Capture the cell that displays the provided text and extract its (X, Y) central coordinate. 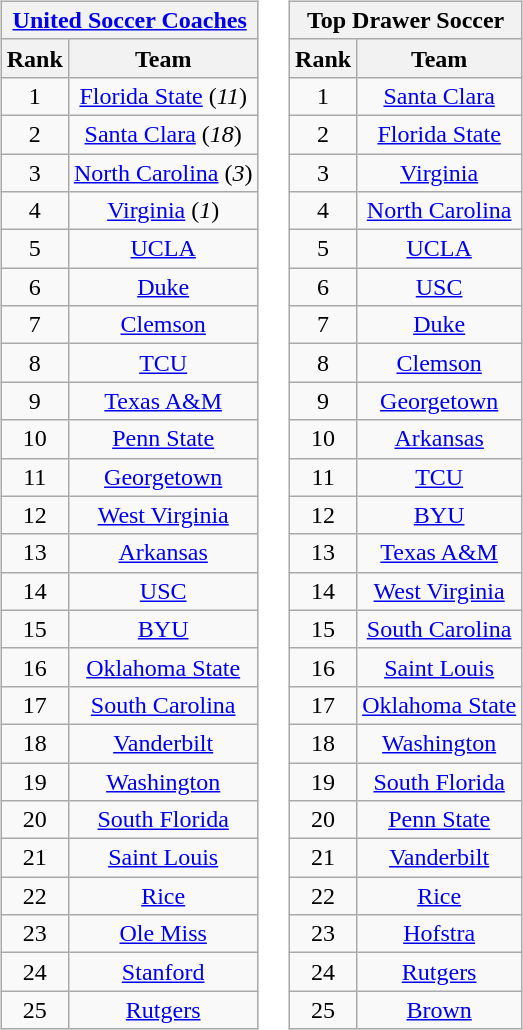
Florida State (11) (163, 96)
North Carolina (440, 211)
United Soccer Coaches (130, 20)
Virginia (440, 173)
Brown (440, 1010)
Virginia (1) (163, 211)
Stanford (163, 972)
North Carolina (3) (163, 173)
Florida State (440, 134)
Top Drawer Soccer (406, 20)
Ole Miss (163, 934)
Hofstra (440, 934)
Santa Clara (18) (163, 134)
Santa Clara (440, 96)
